Detect which cell encompasses the target text, then output its (x, y) center coordinate. 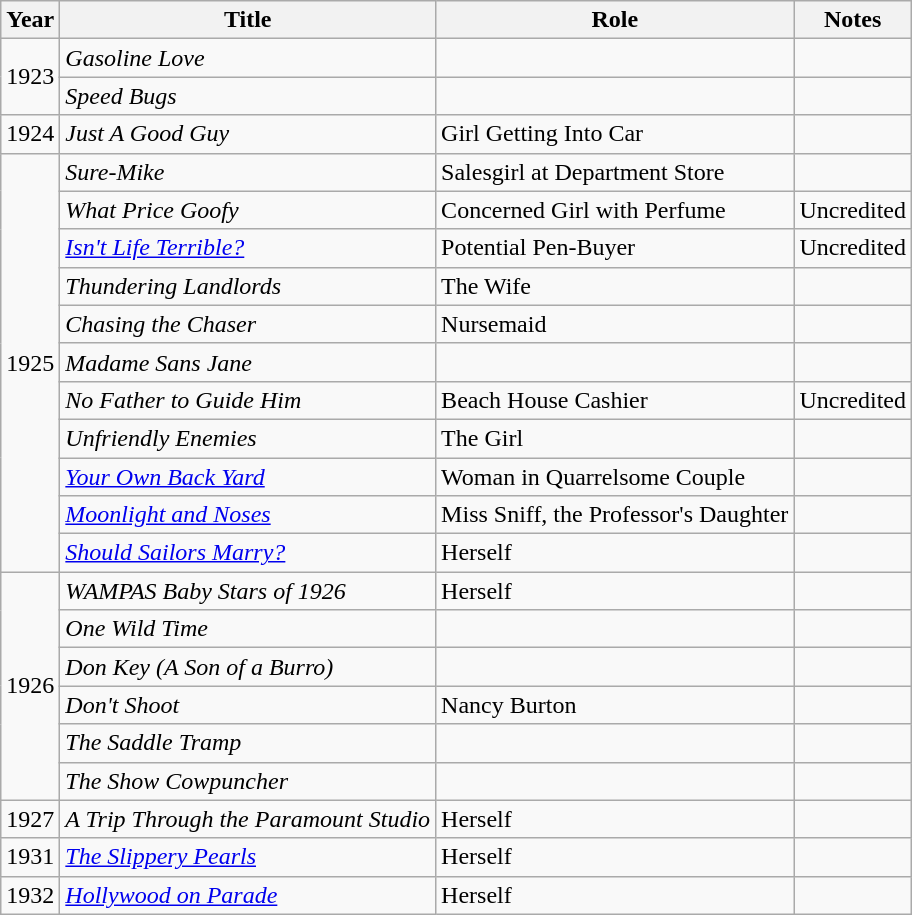
Unfriendly Enemies (248, 438)
Thundering Landlords (248, 286)
Salesgirl at Department Store (615, 172)
No Father to Guide Him (248, 400)
Concerned Girl with Perfume (615, 210)
Gasoline Love (248, 58)
1924 (30, 134)
One Wild Time (248, 629)
Notes (853, 20)
Don Key (A Son of a Burro) (248, 667)
Nancy Burton (615, 705)
Miss Sniff, the Professor's Daughter (615, 515)
The Slippery Pearls (248, 857)
Just A Good Guy (248, 134)
1932 (30, 895)
Title (248, 20)
Hollywood on Parade (248, 895)
1927 (30, 819)
1926 (30, 686)
The Wife (615, 286)
Your Own Back Yard (248, 477)
Speed Bugs (248, 96)
The Saddle Tramp (248, 743)
The Girl (615, 438)
What Price Goofy (248, 210)
Woman in Quarrelsome Couple (615, 477)
Madame Sans Jane (248, 362)
Girl Getting Into Car (615, 134)
Moonlight and Noses (248, 515)
Chasing the Chaser (248, 324)
Sure-Mike (248, 172)
A Trip Through the Paramount Studio (248, 819)
The Show Cowpuncher (248, 781)
Role (615, 20)
Should Sailors Marry? (248, 553)
WAMPAS Baby Stars of 1926 (248, 591)
Nursemaid (615, 324)
Beach House Cashier (615, 400)
1925 (30, 362)
Year (30, 20)
1923 (30, 77)
Don't Shoot (248, 705)
Isn't Life Terrible? (248, 248)
1931 (30, 857)
Potential Pen-Buyer (615, 248)
